From the cell containing the given text, extract its center point as [x, y] coordinate. 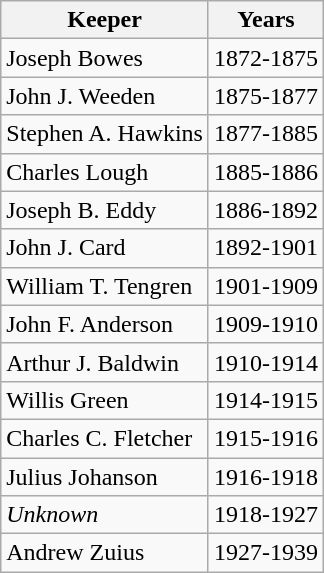
1901-1909 [266, 286]
Julius Johanson [105, 477]
1916-1918 [266, 477]
John J. Weeden [105, 96]
William T. Tengren [105, 286]
1886-1892 [266, 210]
1885-1886 [266, 172]
1877-1885 [266, 134]
Arthur J. Baldwin [105, 362]
1875-1877 [266, 96]
Stephen A. Hawkins [105, 134]
Keeper [105, 20]
1915-1916 [266, 438]
Charles C. Fletcher [105, 438]
Years [266, 20]
Unknown [105, 515]
1910-1914 [266, 362]
1909-1910 [266, 324]
Joseph B. Eddy [105, 210]
Willis Green [105, 400]
John F. Anderson [105, 324]
Charles Lough [105, 172]
John J. Card [105, 248]
Andrew Zuius [105, 553]
1918-1927 [266, 515]
1872-1875 [266, 58]
1914-1915 [266, 400]
1927-1939 [266, 553]
1892-1901 [266, 248]
Joseph Bowes [105, 58]
